Search for the cell housing the specified text and yield its (x, y) center coordinate. 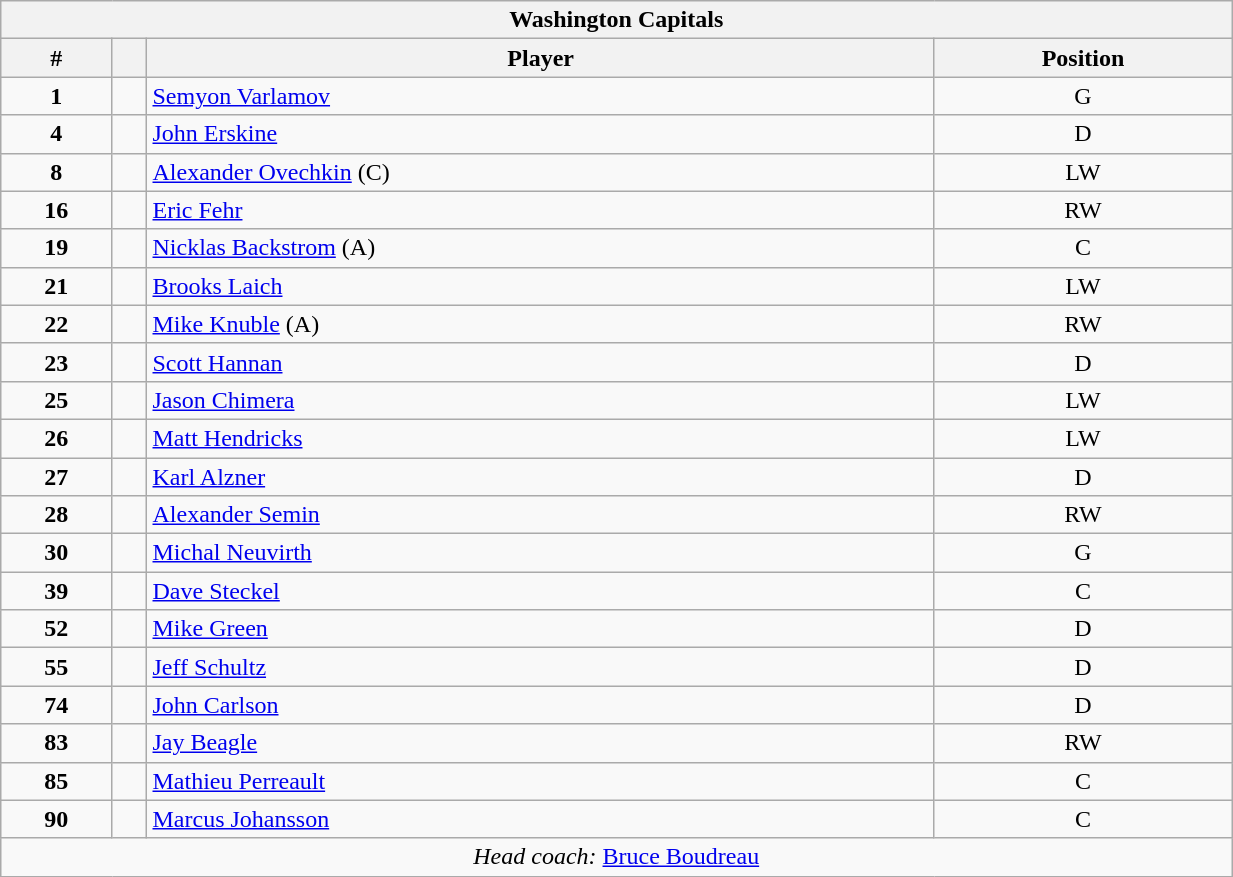
Mathieu Perreault (540, 781)
Dave Steckel (540, 591)
19 (56, 248)
Semyon Varlamov (540, 96)
Matt Hendricks (540, 438)
Brooks Laich (540, 286)
55 (56, 667)
Mike Knuble (A) (540, 324)
Alexander Semin (540, 515)
Eric Fehr (540, 210)
Nicklas Backstrom (A) (540, 248)
23 (56, 362)
# (56, 58)
16 (56, 210)
8 (56, 172)
25 (56, 400)
Player (540, 58)
26 (56, 438)
30 (56, 553)
Jason Chimera (540, 400)
Mike Green (540, 629)
21 (56, 286)
39 (56, 591)
85 (56, 781)
27 (56, 477)
1 (56, 96)
Jay Beagle (540, 743)
Marcus Johansson (540, 819)
John Erskine (540, 134)
74 (56, 705)
Head coach: Bruce Boudreau (616, 857)
Michal Neuvirth (540, 553)
22 (56, 324)
83 (56, 743)
28 (56, 515)
4 (56, 134)
Scott Hannan (540, 362)
John Carlson (540, 705)
90 (56, 819)
Washington Capitals (616, 20)
Karl Alzner (540, 477)
Alexander Ovechkin (C) (540, 172)
52 (56, 629)
Jeff Schultz (540, 667)
Position (1082, 58)
